Pinpoint the cell where the given text exists, returning its (X, Y) midpoint coordinate. 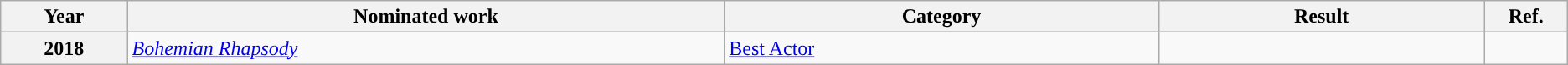
Category (941, 17)
Year (64, 17)
Nominated work (426, 17)
Bohemian Rhapsody (426, 48)
Result (1322, 17)
Ref. (1526, 17)
Best Actor (941, 48)
2018 (64, 48)
